Identify which cell holds the provided text, then report its (x, y) central coordinate. 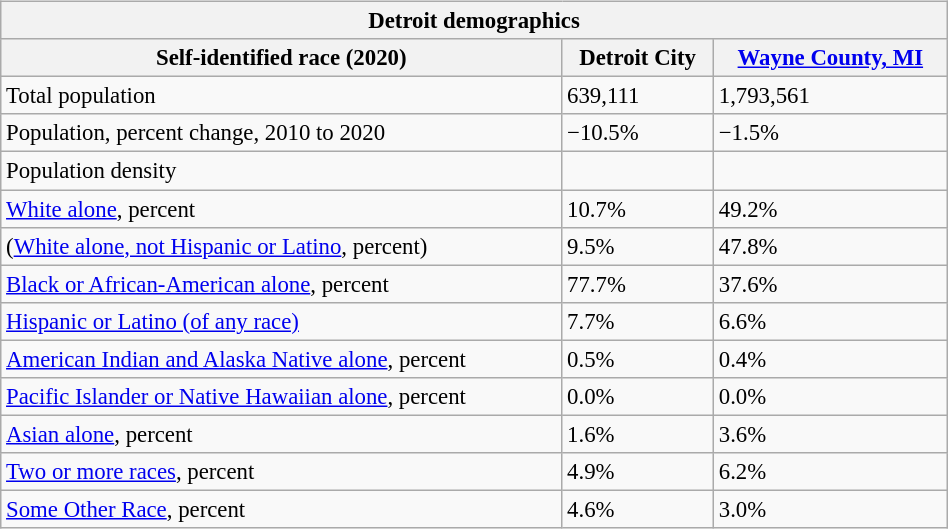
Detroit City (638, 58)
American Indian and Alaska Native alone, percent (282, 359)
Detroit demographics (474, 21)
Pacific Islander or Native Hawaiian alone, percent (282, 396)
4.6% (638, 509)
639,111 (638, 96)
3.6% (830, 434)
10.7% (638, 209)
0.5% (638, 359)
49.2% (830, 209)
White alone, percent (282, 209)
Self-identified race (2020) (282, 58)
Black or African-American alone, percent (282, 284)
(White alone, not Hispanic or Latino, percent) (282, 246)
6.2% (830, 472)
Two or more races, percent (282, 472)
1.6% (638, 434)
4.9% (638, 472)
−1.5% (830, 133)
3.0% (830, 509)
Population, percent change, 2010 to 2020 (282, 133)
Wayne County, MI (830, 58)
6.6% (830, 321)
9.5% (638, 246)
1,793,561 (830, 96)
7.7% (638, 321)
47.8% (830, 246)
Population density (282, 171)
77.7% (638, 284)
0.4% (830, 359)
Asian alone, percent (282, 434)
Total population (282, 96)
37.6% (830, 284)
Some Other Race, percent (282, 509)
Hispanic or Latino (of any race) (282, 321)
−10.5% (638, 133)
